Identify which cell holds the provided text, then report its (X, Y) central coordinate. 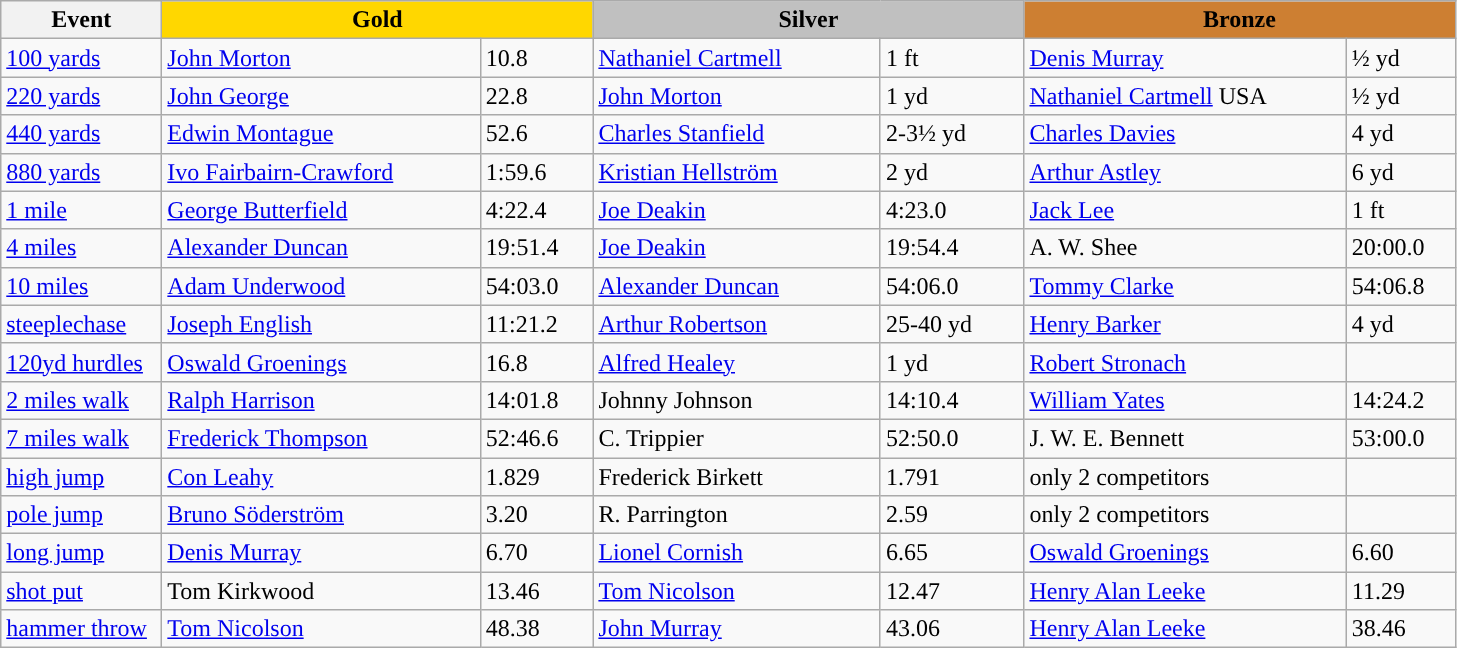
Jack Lee (1185, 210)
Event (82, 20)
10.8 (536, 58)
Bronze (1240, 20)
1.829 (536, 477)
7 miles walk (82, 438)
6.70 (536, 553)
Nathaniel Cartmell USA (1185, 96)
R. Parrington (736, 515)
2 yd (952, 172)
120yd hurdles (82, 362)
52:46.6 (536, 438)
Nathaniel Cartmell (736, 58)
Frederick Thompson (322, 438)
6.65 (952, 553)
1:59.6 (536, 172)
long jump (82, 553)
54:06.8 (1400, 286)
14:10.4 (952, 400)
hammer throw (82, 629)
52.6 (536, 134)
Tommy Clarke (1185, 286)
C. Trippier (736, 438)
Charles Stanfield (736, 134)
22.8 (536, 96)
11.29 (1400, 591)
43.06 (952, 629)
54:03.0 (536, 286)
Joseph English (322, 324)
Johnny Johnson (736, 400)
John Murray (736, 629)
52:50.0 (952, 438)
Charles Davies (1185, 134)
Gold (378, 20)
Con Leahy (322, 477)
100 yards (82, 58)
Kristian Hellström (736, 172)
Alfred Healey (736, 362)
6.60 (1400, 553)
38.46 (1400, 629)
shot put (82, 591)
14:01.8 (536, 400)
13.46 (536, 591)
Ivo Fairbairn-Crawford (322, 172)
Bruno Söderström (322, 515)
1.791 (952, 477)
1 mile (82, 210)
48.38 (536, 629)
54:06.0 (952, 286)
4:23.0 (952, 210)
2-3½ yd (952, 134)
6 yd (1400, 172)
John George (322, 96)
19:54.4 (952, 248)
2.59 (952, 515)
4:22.4 (536, 210)
Robert Stronach (1185, 362)
440 yards (82, 134)
2 miles walk (82, 400)
19:51.4 (536, 248)
53:00.0 (1400, 438)
14:24.2 (1400, 400)
Henry Barker (1185, 324)
12.47 (952, 591)
3.20 (536, 515)
high jump (82, 477)
A. W. Shee (1185, 248)
Silver (808, 20)
steeplechase (82, 324)
Frederick Birkett (736, 477)
Adam Underwood (322, 286)
880 yards (82, 172)
20:00.0 (1400, 248)
4 miles (82, 248)
Edwin Montague (322, 134)
25-40 yd (952, 324)
Tom Kirkwood (322, 591)
Lionel Cornish (736, 553)
Ralph Harrison (322, 400)
11:21.2 (536, 324)
William Yates (1185, 400)
Arthur Robertson (736, 324)
220 yards (82, 96)
16.8 (536, 362)
George Butterfield (322, 210)
Arthur Astley (1185, 172)
J. W. E. Bennett (1185, 438)
pole jump (82, 515)
10 miles (82, 286)
